Determine the [X, Y] coordinate at the center of the cell enclosing the given text.  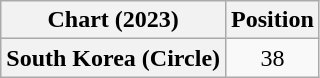
38 [273, 58]
Chart (2023) [114, 20]
South Korea (Circle) [114, 58]
Position [273, 20]
